Detect which cell encompasses the target text, then output its (x, y) center coordinate. 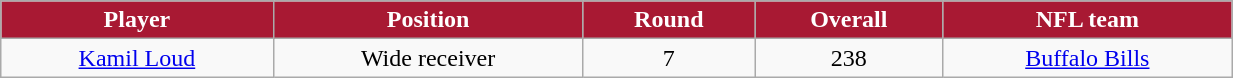
Round (669, 20)
NFL team (1088, 20)
Overall (849, 20)
238 (849, 58)
Buffalo Bills (1088, 58)
Wide receiver (428, 58)
Player (137, 20)
Position (428, 20)
Kamil Loud (137, 58)
7 (669, 58)
